Return [x, y] of the center of cell containing provided text 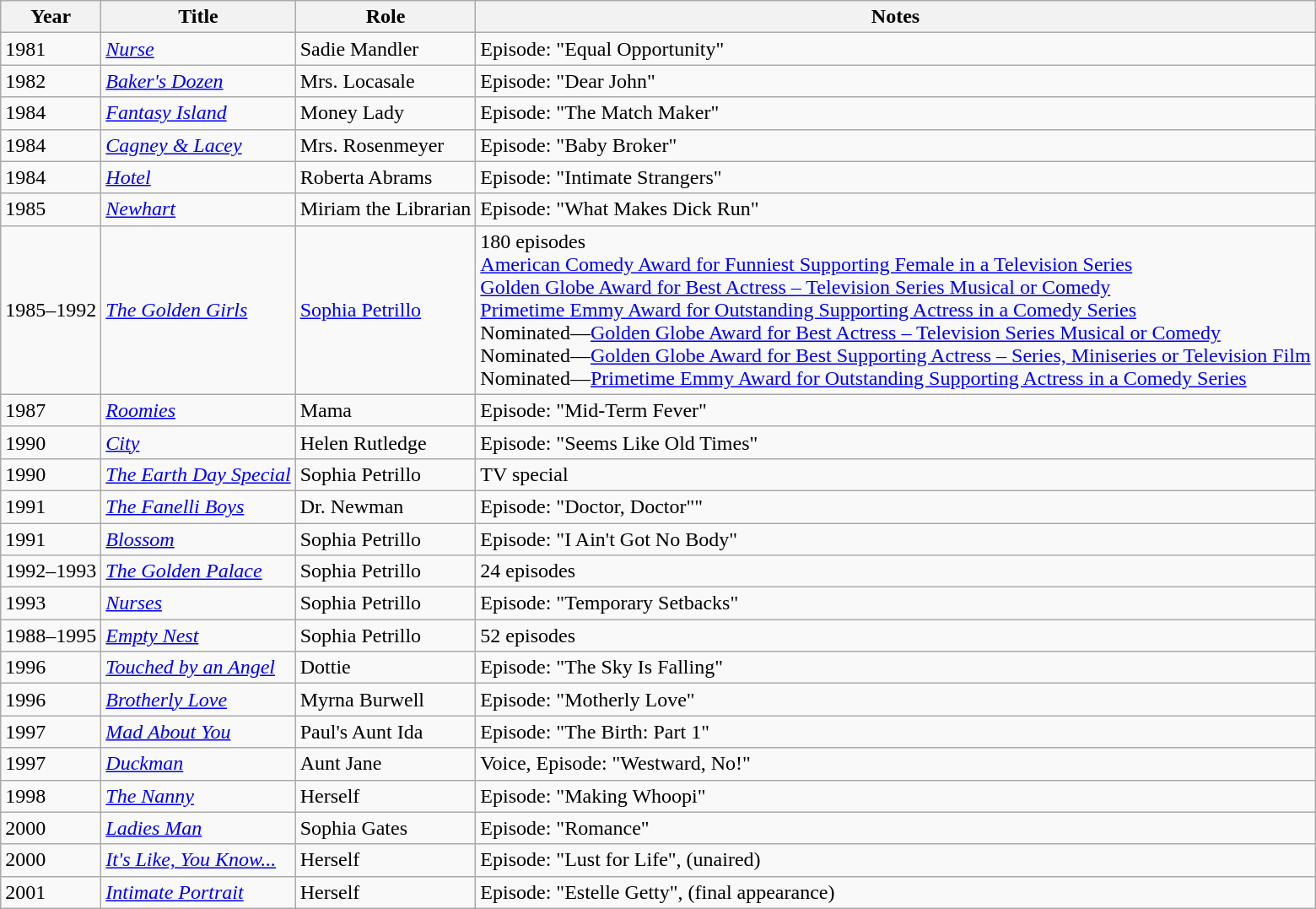
Aunt Jane [386, 764]
Mad About You [198, 732]
Mrs. Rosenmeyer [386, 145]
Sophia Gates [386, 828]
Roberta Abrams [386, 177]
1985–1992 [51, 310]
Intimate Portrait [198, 892]
52 episodes [896, 636]
Episode: "Motherly Love" [896, 700]
Hotel [198, 177]
The Fanelli Boys [198, 506]
Episode: "The Sky Is Falling" [896, 668]
1987 [51, 410]
Episode: "Romance" [896, 828]
Episode: "Lust for Life", (unaired) [896, 860]
Empty Nest [198, 636]
Baker's Dozen [198, 81]
1992–1993 [51, 571]
Voice, Episode: "Westward, No!" [896, 764]
1998 [51, 796]
City [198, 442]
Brotherly Love [198, 700]
Roomies [198, 410]
1988–1995 [51, 636]
TV special [896, 474]
Blossom [198, 539]
Mrs. Locasale [386, 81]
Episode: "Doctor, Doctor"" [896, 506]
Title [198, 17]
Duckman [198, 764]
Episode: "Estelle Getty", (final appearance) [896, 892]
Episode: "The Match Maker" [896, 113]
Year [51, 17]
Episode: "Seems Like Old Times" [896, 442]
Episode: "I Ain't Got No Body" [896, 539]
The Nanny [198, 796]
It's Like, You Know... [198, 860]
Dottie [386, 668]
1981 [51, 49]
The Earth Day Special [198, 474]
Episode: "Baby Broker" [896, 145]
Mama [386, 410]
Cagney & Lacey [198, 145]
Ladies Man [198, 828]
Episode: "Dear John" [896, 81]
Episode: "Intimate Strangers" [896, 177]
1982 [51, 81]
Touched by an Angel [198, 668]
Helen Rutledge [386, 442]
Nurse [198, 49]
The Golden Palace [198, 571]
Episode: "What Makes Dick Run" [896, 209]
Episode: "Making Whoopi" [896, 796]
24 episodes [896, 571]
Nurses [198, 603]
The Golden Girls [198, 310]
Sadie Mandler [386, 49]
Miriam the Librarian [386, 209]
1985 [51, 209]
Episode: "The Birth: Part 1" [896, 732]
Money Lady [386, 113]
Episode: "Equal Opportunity" [896, 49]
Fantasy Island [198, 113]
Notes [896, 17]
2001 [51, 892]
Myrna Burwell [386, 700]
Dr. Newman [386, 506]
Episode: "Mid-Term Fever" [896, 410]
1993 [51, 603]
Paul's Aunt Ida [386, 732]
Newhart [198, 209]
Role [386, 17]
Episode: "Temporary Setbacks" [896, 603]
